Capture the cell that displays the provided text and extract its [X, Y] central coordinate. 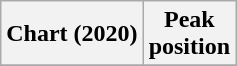
Peakposition [189, 34]
Chart (2020) [72, 34]
